Provide the (X, Y) coordinate of the cell's center where the given text is located.  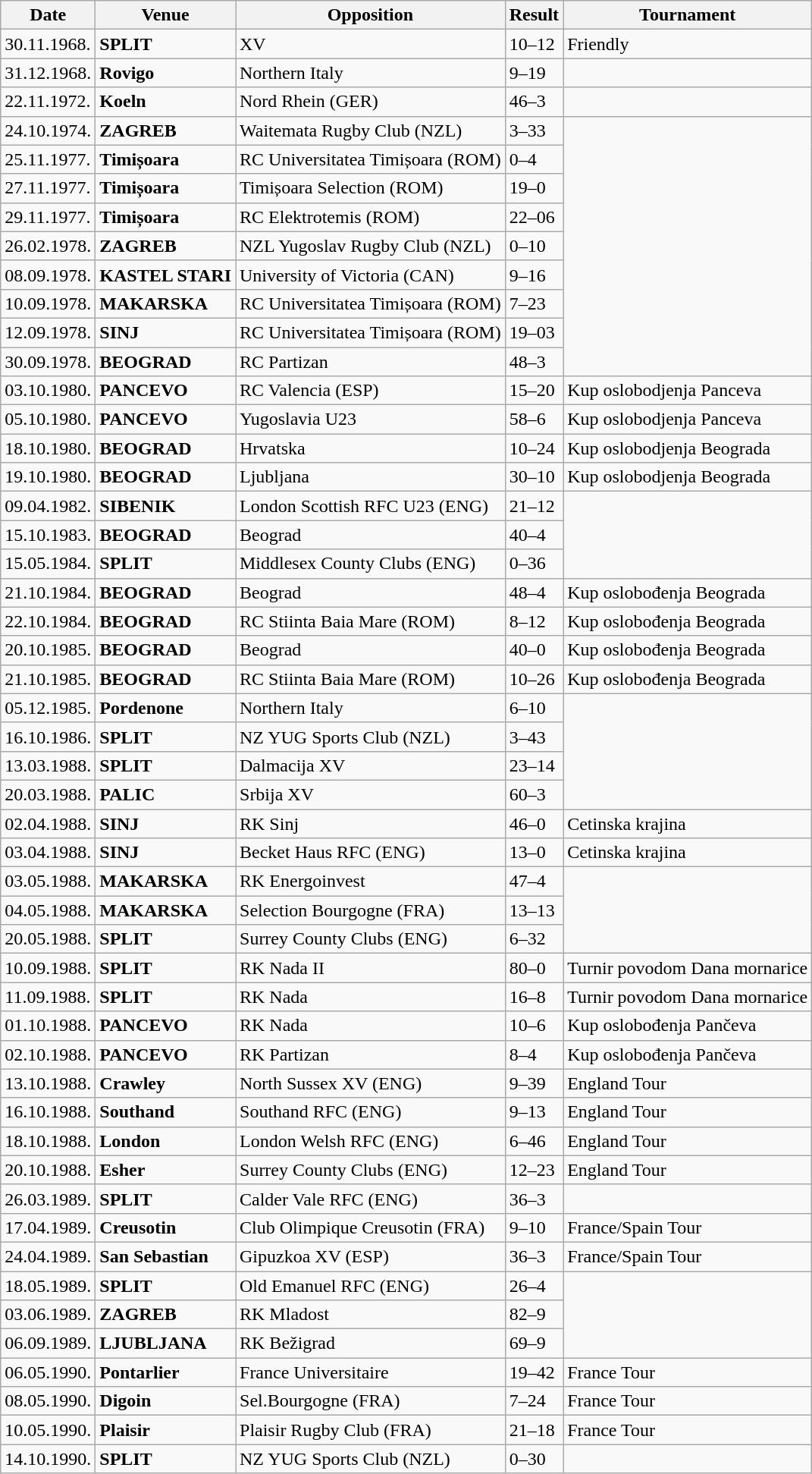
27.11.1977. (49, 188)
9–39 (534, 1083)
9–13 (534, 1112)
Digoin (165, 1401)
48–3 (534, 362)
Venue (165, 15)
Gipuzkoa XV (ESP) (370, 1256)
04.05.1988. (49, 910)
26–4 (534, 1286)
10.05.1990. (49, 1430)
Nord Rhein (GER) (370, 102)
10–6 (534, 1026)
21–18 (534, 1430)
Date (49, 15)
18.10.1980. (49, 448)
21.10.1984. (49, 592)
LJUBLJANA (165, 1344)
30.09.1978. (49, 362)
46–3 (534, 102)
9–10 (534, 1227)
6–46 (534, 1141)
Tournament (688, 15)
24.04.1989. (49, 1256)
7–23 (534, 303)
University of Victoria (CAN) (370, 275)
29.11.1977. (49, 217)
Plaisir Rugby Club (FRA) (370, 1430)
London Welsh RFC (ENG) (370, 1141)
03.04.1988. (49, 853)
Southand (165, 1112)
40–4 (534, 535)
26.03.1989. (49, 1199)
13.10.1988. (49, 1083)
80–0 (534, 968)
16.10.1988. (49, 1112)
22–06 (534, 217)
21–12 (534, 506)
Club Olimpique Creusotin (FRA) (370, 1227)
Selection Bourgogne (FRA) (370, 910)
0–4 (534, 159)
24.10.1974. (49, 130)
Calder Vale RFC (ENG) (370, 1199)
14.10.1990. (49, 1459)
18.10.1988. (49, 1141)
Becket Haus RFC (ENG) (370, 853)
10.09.1978. (49, 303)
10–24 (534, 448)
47–4 (534, 882)
7–24 (534, 1401)
15.10.1983. (49, 535)
Yugoslavia U23 (370, 420)
09.04.1982. (49, 506)
13.03.1988. (49, 765)
Creusotin (165, 1227)
NZL Yugoslav Rugby Club (NZL) (370, 246)
Esher (165, 1170)
20.10.1985. (49, 650)
3–43 (534, 737)
PALIC (165, 794)
San Sebastian (165, 1256)
RC Elektrotemis (ROM) (370, 217)
Hrvatska (370, 448)
02.10.1988. (49, 1054)
20.10.1988. (49, 1170)
69–9 (534, 1344)
58–6 (534, 420)
06.09.1989. (49, 1344)
40–0 (534, 650)
12–23 (534, 1170)
15.05.1984. (49, 564)
46–0 (534, 823)
21.10.1985. (49, 679)
North Sussex XV (ENG) (370, 1083)
Result (534, 15)
Pordenone (165, 708)
Waitemata Rugby Club (NZL) (370, 130)
01.10.1988. (49, 1026)
03.10.1980. (49, 391)
Old Emanuel RFC (ENG) (370, 1286)
Dalmacija XV (370, 765)
10.09.1988. (49, 968)
RK Partizan (370, 1054)
London Scottish RFC U23 (ENG) (370, 506)
KASTEL STARI (165, 275)
RK Mladost (370, 1315)
11.09.1988. (49, 997)
20.03.1988. (49, 794)
Crawley (165, 1083)
6–32 (534, 939)
Ljubljana (370, 477)
03.05.1988. (49, 882)
0–36 (534, 564)
82–9 (534, 1315)
60–3 (534, 794)
Sel.Bourgogne (FRA) (370, 1401)
02.04.1988. (49, 823)
05.10.1980. (49, 420)
19–0 (534, 188)
9–16 (534, 275)
30.11.1968. (49, 44)
8–12 (534, 621)
8–4 (534, 1054)
Rovigo (165, 73)
9–19 (534, 73)
17.04.1989. (49, 1227)
Pontarlier (165, 1372)
31.12.1968. (49, 73)
France Universitaire (370, 1372)
25.11.1977. (49, 159)
08.09.1978. (49, 275)
Timișoara Selection (ROM) (370, 188)
SIBENIK (165, 506)
Southand RFC (ENG) (370, 1112)
Friendly (688, 44)
London (165, 1141)
26.02.1978. (49, 246)
6–10 (534, 708)
15–20 (534, 391)
20.05.1988. (49, 939)
06.05.1990. (49, 1372)
RK Sinj (370, 823)
Middlesex County Clubs (ENG) (370, 564)
05.12.1985. (49, 708)
0–10 (534, 246)
RC Valencia (ESP) (370, 391)
22.11.1972. (49, 102)
12.09.1978. (49, 332)
RK Bežigrad (370, 1344)
18.05.1989. (49, 1286)
0–30 (534, 1459)
16–8 (534, 997)
Koeln (165, 102)
XV (370, 44)
13–0 (534, 853)
08.05.1990. (49, 1401)
48–4 (534, 592)
03.06.1989. (49, 1315)
30–10 (534, 477)
RC Partizan (370, 362)
Srbija XV (370, 794)
13–13 (534, 910)
RK Nada II (370, 968)
19–03 (534, 332)
22.10.1984. (49, 621)
Opposition (370, 15)
10–26 (534, 679)
19–42 (534, 1372)
3–33 (534, 130)
10–12 (534, 44)
RK Energoinvest (370, 882)
23–14 (534, 765)
Plaisir (165, 1430)
16.10.1986. (49, 737)
19.10.1980. (49, 477)
